Provide the (X, Y) coordinate of the cell's center where the given text is located.  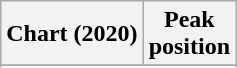
Peakposition (189, 34)
Chart (2020) (72, 34)
